Provide the (X, Y) coordinate of the cell's center where the given text is located.  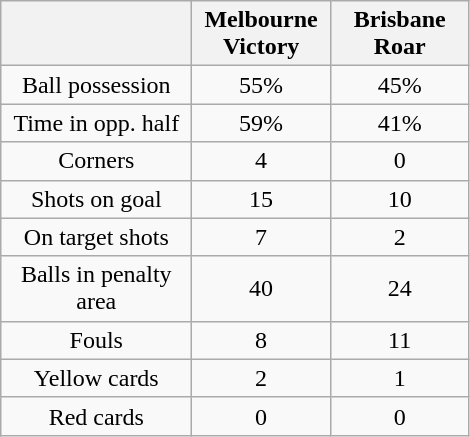
40 (262, 288)
24 (400, 288)
59% (262, 123)
Shots on goal (96, 199)
On target shots (96, 237)
11 (400, 340)
55% (262, 85)
Yellow cards (96, 378)
1 (400, 378)
4 (262, 161)
45% (400, 85)
Ball possession (96, 85)
Balls in penalty area (96, 288)
Time in opp. half (96, 123)
7 (262, 237)
Red cards (96, 416)
10 (400, 199)
Fouls (96, 340)
Melbourne Victory (262, 34)
Brisbane Roar (400, 34)
8 (262, 340)
41% (400, 123)
15 (262, 199)
Corners (96, 161)
